Return [X, Y] of the center of cell containing provided text 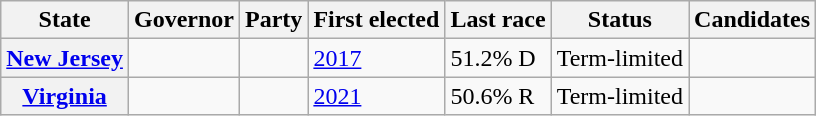
Last race [498, 20]
51.2% D [498, 58]
Party [273, 20]
2021 [376, 96]
State [65, 20]
Governor [184, 20]
First elected [376, 20]
Status [620, 20]
Virginia [65, 96]
50.6% R [498, 96]
New Jersey [65, 58]
Candidates [752, 20]
2017 [376, 58]
